For the text-containing cell, return its midpoint in (X, Y) coordinate format. 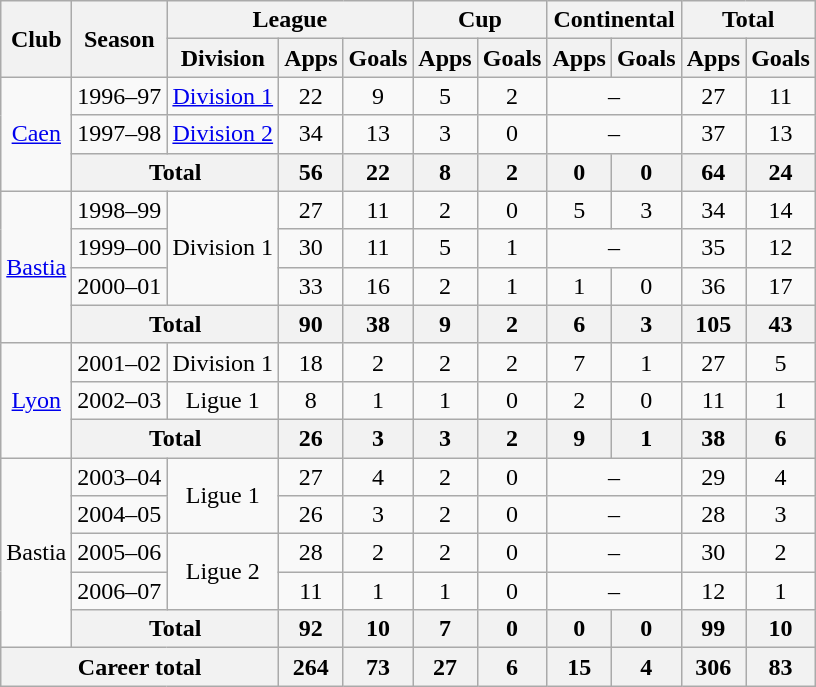
1996–97 (120, 96)
2004–05 (120, 515)
64 (713, 172)
37 (713, 134)
43 (781, 324)
2006–07 (120, 591)
24 (781, 172)
18 (311, 362)
Division (223, 58)
83 (781, 667)
2003–04 (120, 477)
264 (311, 667)
2000–01 (120, 286)
1998–99 (120, 210)
29 (713, 477)
1997–98 (120, 134)
15 (579, 667)
Lyon (36, 400)
Club (36, 39)
105 (713, 324)
14 (781, 210)
99 (713, 629)
1999–00 (120, 248)
16 (378, 286)
Caen (36, 134)
Division 2 (223, 134)
92 (311, 629)
Career total (140, 667)
306 (713, 667)
33 (311, 286)
League (290, 20)
Continental (614, 20)
56 (311, 172)
2001–02 (120, 362)
2002–03 (120, 400)
73 (378, 667)
36 (713, 286)
17 (781, 286)
90 (311, 324)
Cup (480, 20)
Ligue 2 (223, 572)
35 (713, 248)
Season (120, 39)
2005–06 (120, 553)
